Scan for the cell matching the given text and deliver its (x, y) coordinate at center. 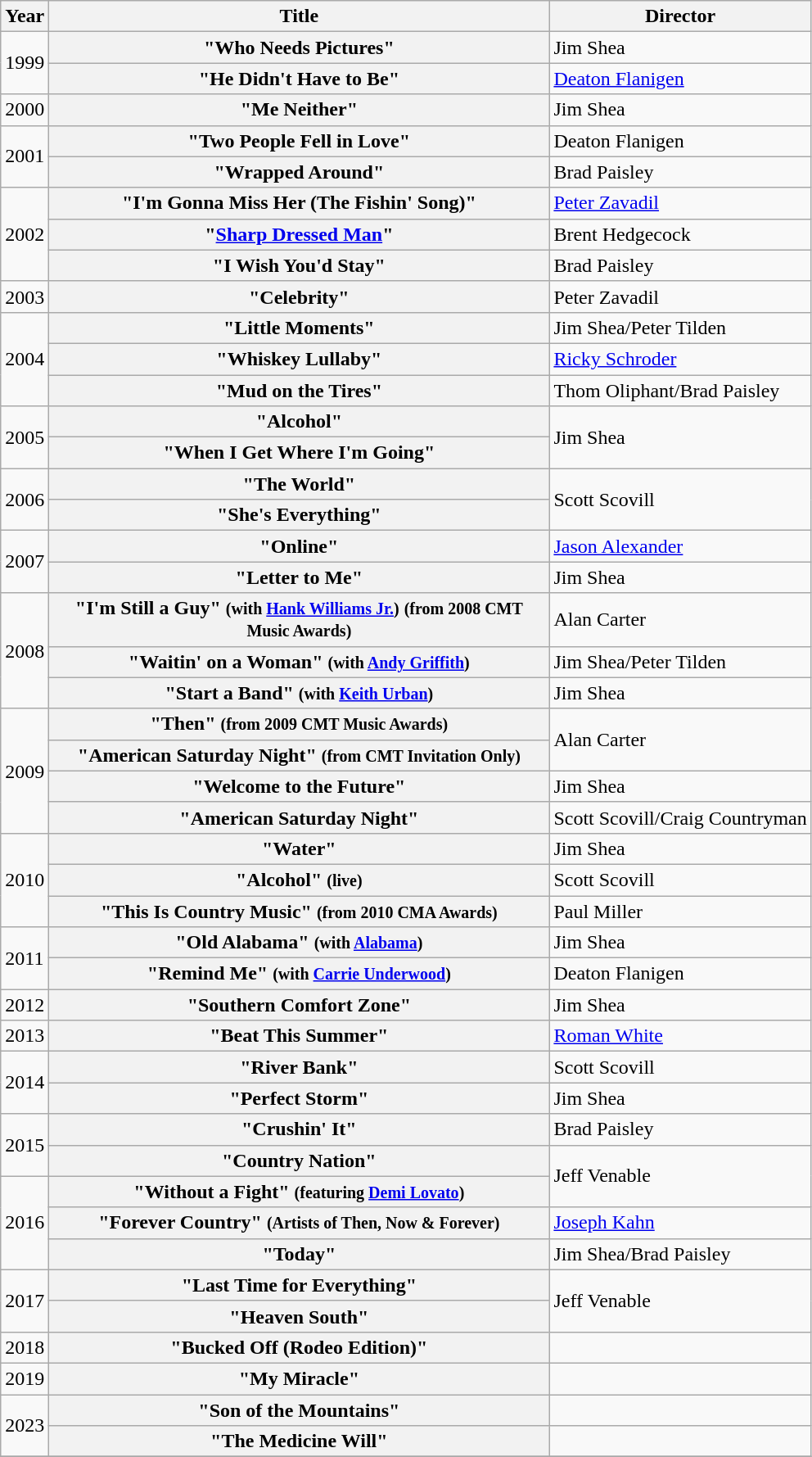
"Online" (300, 546)
Ricky Schroder (680, 359)
"Without a Fight" (featuring Demi Lovato) (300, 1192)
Scott Scovill/Craig Countryman (680, 817)
"Beat This Summer" (300, 1036)
2005 (25, 437)
2006 (25, 500)
"Crushin' It" (300, 1129)
2001 (25, 156)
"Today" (300, 1254)
Roman White (680, 1036)
"American Saturday Night" (300, 817)
"Celebrity" (300, 296)
2003 (25, 296)
"The World" (300, 484)
"Perfect Storm" (300, 1098)
"Water" (300, 848)
"Alcohol" (300, 422)
"Two People Fell in Love" (300, 141)
2013 (25, 1036)
2016 (25, 1223)
2014 (25, 1083)
"Who Needs Pictures" (300, 48)
2018 (25, 1347)
Thom Oliphant/Brad Paisley (680, 391)
2019 (25, 1378)
"I'm Still a Guy" (with Hank Williams Jr.) (from 2008 CMT Music Awards) (300, 619)
"This Is Country Music" (from 2010 CMA Awards) (300, 912)
2004 (25, 359)
"My Miracle" (300, 1378)
2012 (25, 1005)
2000 (25, 110)
"Whiskey Lullaby" (300, 359)
"Me Neither" (300, 110)
2017 (25, 1301)
"Heaven South" (300, 1316)
"Bucked Off (Rodeo Edition)" (300, 1347)
"Old Alabama" (with Alabama) (300, 943)
2007 (25, 562)
"When I Get Where I'm Going" (300, 453)
Year (25, 16)
"Letter to Me" (300, 577)
"River Bank" (300, 1067)
"I'm Gonna Miss Her (The Fishin' Song)" (300, 203)
2010 (25, 880)
"Son of the Mountains" (300, 1409)
Director (680, 16)
"Then" (from 2009 CMT Music Awards) (300, 724)
2015 (25, 1145)
Title (300, 16)
2002 (25, 234)
"Little Moments" (300, 328)
"Country Nation" (300, 1161)
Joseph Kahn (680, 1223)
"Remind Me" (with Carrie Underwood) (300, 974)
"Forever Country" (Artists of Then, Now & Forever) (300, 1223)
"Last Time for Everything" (300, 1285)
Jason Alexander (680, 546)
"Waitin' on a Woman" (with Andy Griffith) (300, 662)
"Mud on the Tires" (300, 391)
"Southern Comfort Zone" (300, 1005)
"Start a Band" (with Keith Urban) (300, 693)
"The Medicine Will" (300, 1441)
Paul Miller (680, 912)
"Alcohol" (live) (300, 880)
"Sharp Dressed Man" (300, 234)
Jim Shea/Brad Paisley (680, 1254)
Brent Hedgecock (680, 234)
"Wrapped Around" (300, 172)
"Welcome to the Future" (300, 786)
"I Wish You'd Stay" (300, 265)
2009 (25, 771)
2008 (25, 650)
"He Didn't Have to Be" (300, 79)
2023 (25, 1425)
"She's Everything" (300, 515)
1999 (25, 63)
"American Saturday Night" (from CMT Invitation Only) (300, 755)
2011 (25, 958)
